Provide the [x, y] coordinate of the cell's center where the given text is located.  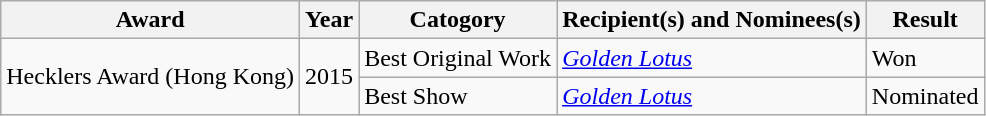
Hecklers Award (Hong Kong) [150, 77]
Best Original Work [458, 58]
Year [330, 20]
Nominated [925, 96]
Catogory [458, 20]
Award [150, 20]
Result [925, 20]
Best Show [458, 96]
Recipient(s) and Nominees(s) [712, 20]
2015 [330, 77]
Won [925, 58]
